Locate the cell with the specified text and output its (x, y) center coordinate. 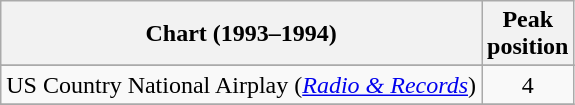
Chart (1993–1994) (242, 34)
Peakposition (528, 34)
US Country National Airplay (Radio & Records) (242, 85)
4 (528, 85)
